Determine the (X, Y) coordinate at the center of the cell enclosing the given text.  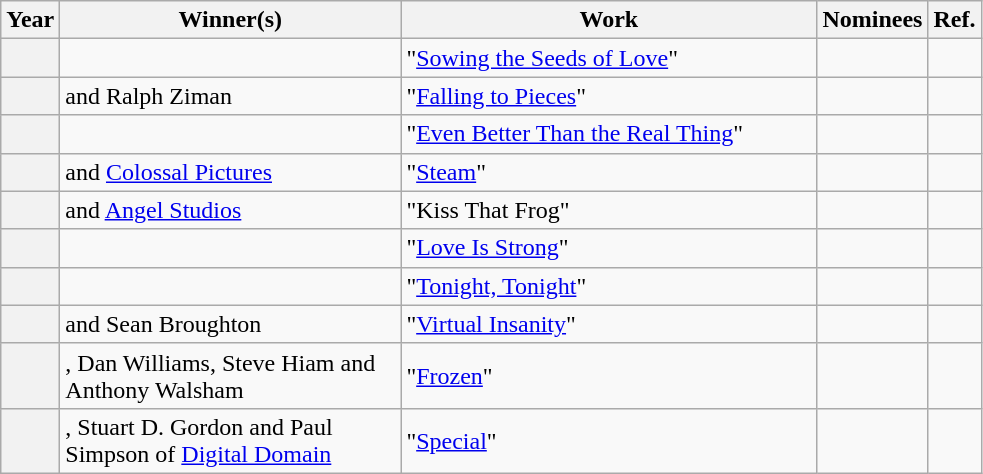
"Frozen" (609, 376)
Winner(s) (230, 20)
"Falling to Pieces" (609, 96)
"Steam" (609, 172)
Work (609, 20)
and Angel Studios (230, 210)
"Virtual Insanity" (609, 324)
"Special" (609, 440)
and Colossal Pictures (230, 172)
Nominees (872, 20)
"Kiss That Frog" (609, 210)
"Even Better Than the Real Thing" (609, 134)
"Sowing the Seeds of Love" (609, 58)
and Sean Broughton (230, 324)
Year (30, 20)
Ref. (954, 20)
, Stuart D. Gordon and Paul Simpson of Digital Domain (230, 440)
"Tonight, Tonight" (609, 286)
"Love Is Strong" (609, 248)
and Ralph Ziman (230, 96)
, Dan Williams, Steve Hiam and Anthony Walsham (230, 376)
